Return the [X, Y] coordinate for the center point of the cell that contains the specified text.  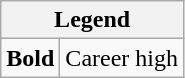
Career high [122, 58]
Legend [92, 20]
Bold [30, 58]
